Find where the given text appears and provide that cell's center as [x, y] coordinate. 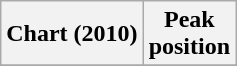
Peakposition [189, 34]
Chart (2010) [72, 34]
